Scan for the cell matching the given text and deliver its [X, Y] coordinate at center. 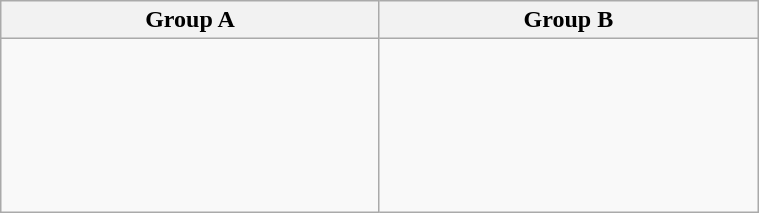
Group B [568, 20]
Group A [190, 20]
